From the cell containing the given text, extract its center point as [x, y] coordinate. 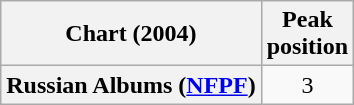
Chart (2004) [131, 34]
Russian Albums (NFPF) [131, 85]
3 [307, 85]
Peakposition [307, 34]
